Scan for the cell matching the given text and deliver its (x, y) coordinate at center. 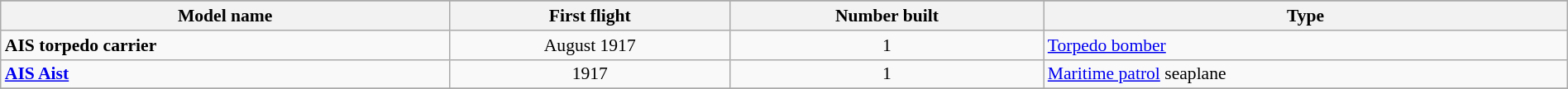
Maritime patrol seaplane (1306, 74)
AIS Aist (225, 74)
AIS torpedo carrier (225, 45)
1917 (590, 74)
Torpedo bomber (1306, 45)
Number built (887, 16)
August 1917 (590, 45)
Type (1306, 16)
Model name (225, 16)
First flight (590, 16)
